Locate the cell with the specified text and output its (x, y) center coordinate. 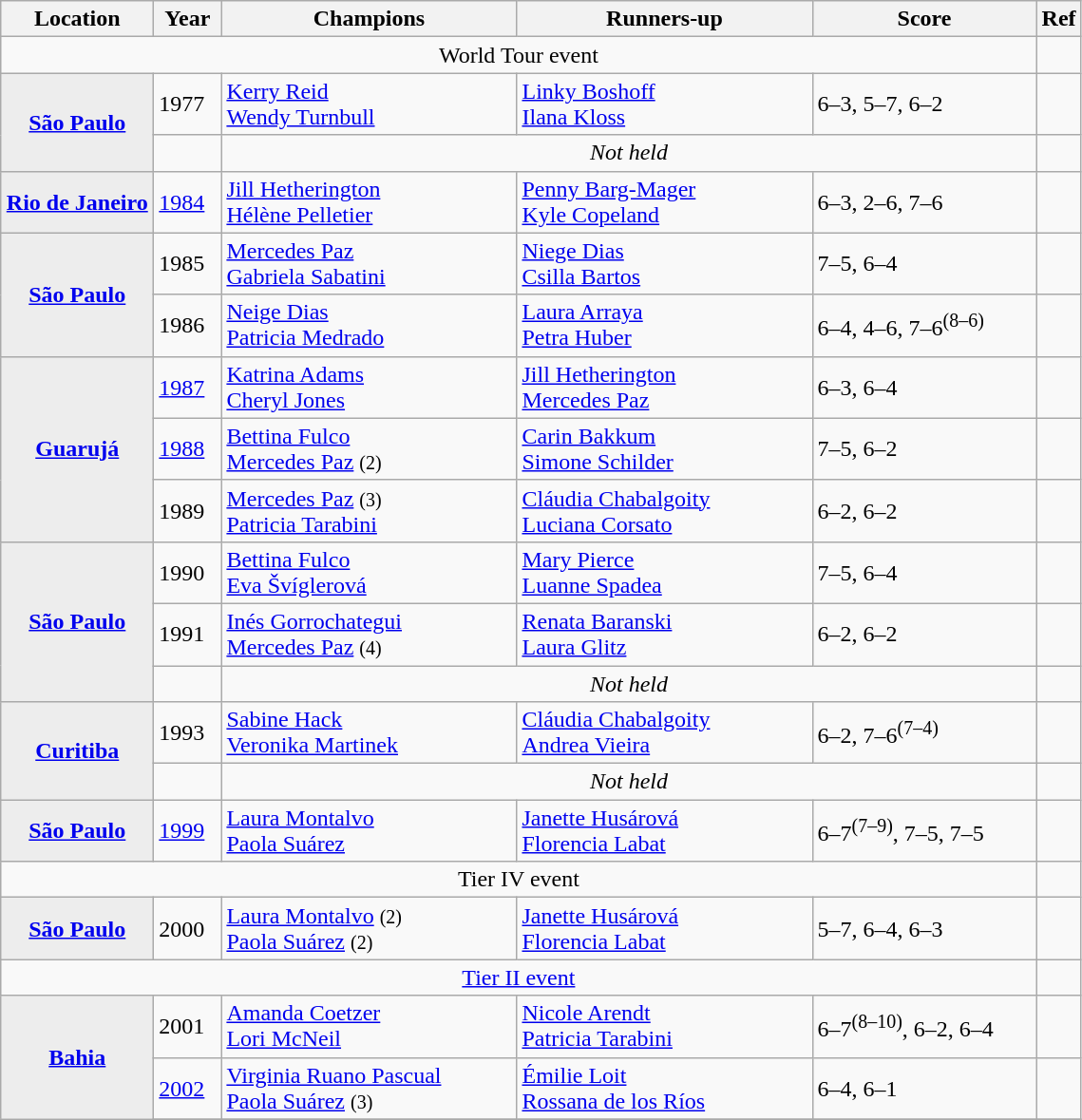
1986 (188, 325)
Rio de Janeiro (78, 201)
2001 (188, 1026)
Linky Boshoff Ilana Kloss (665, 104)
Ref (1058, 19)
Laura Arraya Petra Huber (665, 325)
Location (78, 19)
Champions (369, 19)
1993 (188, 733)
1984 (188, 201)
Mercedes Paz (3) Patricia Tarabini (369, 511)
6–3, 2–6, 7–6 (924, 201)
2000 (188, 929)
Tier II event (519, 978)
Émilie Loit Rossana de los Ríos (665, 1089)
Virginia Ruano Pascual Paola Suárez (3) (369, 1089)
1987 (188, 388)
Bahia (78, 1057)
1977 (188, 104)
5–7, 6–4, 6–3 (924, 929)
Nicole Arendt Patricia Tarabini (665, 1026)
Jill Hetherington Hélène Pelletier (369, 201)
Bettina Fulco Mercedes Paz (2) (369, 448)
1988 (188, 448)
Niege Dias Csilla Bartos (665, 264)
Laura Montalvo Paola Suárez (369, 830)
Curitiba (78, 750)
Sabine Hack Veronika Martinek (369, 733)
Tier IV event (519, 880)
6–3, 6–4 (924, 388)
World Tour event (519, 55)
Inés Gorrochategui Mercedes Paz (4) (369, 635)
1990 (188, 572)
1999 (188, 830)
6–4, 6–1 (924, 1089)
Carin Bakkum Simone Schilder (665, 448)
Jill Hetherington Mercedes Paz (665, 388)
Mercedes Paz Gabriela Sabatini (369, 264)
Renata Baranski Laura Glitz (665, 635)
Guarujá (78, 448)
1985 (188, 264)
6–7(8–10), 6–2, 6–4 (924, 1026)
6–7(7–9), 7–5, 7–5 (924, 830)
Penny Barg-Mager Kyle Copeland (665, 201)
Mary Pierce Luanne Spadea (665, 572)
Kerry Reid Wendy Turnbull (369, 104)
Cláudia Chabalgoity Andrea Vieira (665, 733)
Laura Montalvo (2) Paola Suárez (2) (369, 929)
Runners-up (665, 19)
Amanda Coetzer Lori McNeil (369, 1026)
6–2, 7–6(7–4) (924, 733)
6–4, 4–6, 7–6(8–6) (924, 325)
Score (924, 19)
Bettina Fulco Eva Švíglerová (369, 572)
Katrina Adams Cheryl Jones (369, 388)
Neige Dias Patricia Medrado (369, 325)
Cláudia Chabalgoity Luciana Corsato (665, 511)
1991 (188, 635)
7–5, 6–2 (924, 448)
6–3, 5–7, 6–2 (924, 104)
Year (188, 19)
2002 (188, 1089)
1989 (188, 511)
